Return the [x, y] coordinate for the center point of the cell that contains the specified text.  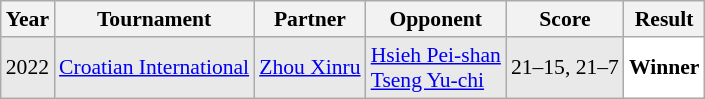
Score [565, 19]
21–15, 21–7 [565, 68]
Partner [310, 19]
Tournament [154, 19]
Zhou Xinru [310, 68]
Opponent [436, 19]
Hsieh Pei-shan Tseng Yu-chi [436, 68]
Year [28, 19]
2022 [28, 68]
Winner [664, 68]
Croatian International [154, 68]
Result [664, 19]
